Detect which cell encompasses the target text, then output its (x, y) center coordinate. 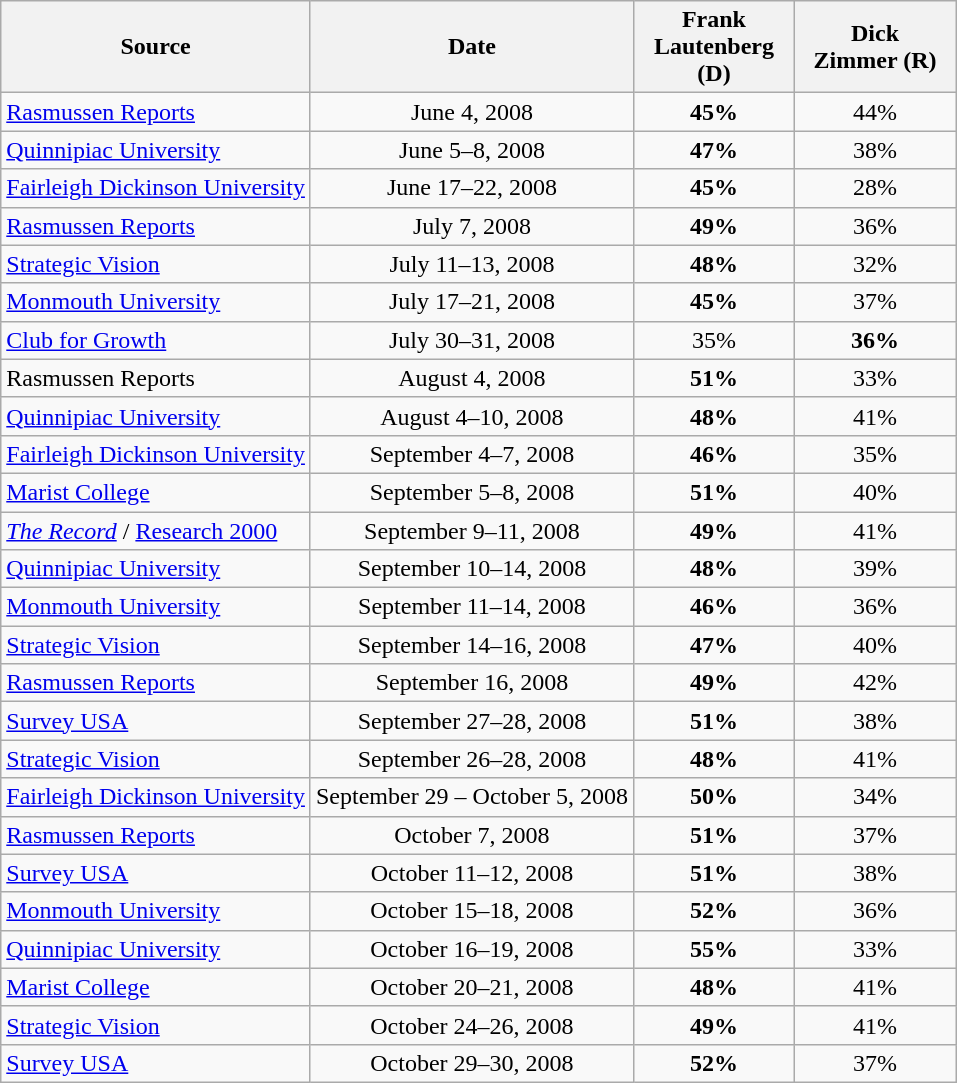
Date (472, 47)
June 4, 2008 (472, 112)
September 14–16, 2008 (472, 645)
42% (876, 683)
55% (714, 949)
July 30–31, 2008 (472, 340)
June 17–22, 2008 (472, 188)
October 11–12, 2008 (472, 873)
October 16–19, 2008 (472, 949)
FrankLautenberg (D) (714, 47)
The Record / Research 2000 (156, 531)
August 4–10, 2008 (472, 416)
October 7, 2008 (472, 835)
September 27–28, 2008 (472, 721)
Club for Growth (156, 340)
September 26–28, 2008 (472, 759)
Source (156, 47)
August 4, 2008 (472, 378)
July 17–21, 2008 (472, 302)
July 7, 2008 (472, 226)
October 24–26, 2008 (472, 1025)
July 11–13, 2008 (472, 264)
DickZimmer (R) (876, 47)
39% (876, 569)
September 9–11, 2008 (472, 531)
44% (876, 112)
34% (876, 797)
32% (876, 264)
September 10–14, 2008 (472, 569)
October 29–30, 2008 (472, 1063)
September 4–7, 2008 (472, 454)
September 11–14, 2008 (472, 607)
September 5–8, 2008 (472, 492)
June 5–8, 2008 (472, 150)
October 20–21, 2008 (472, 987)
50% (714, 797)
October 15–18, 2008 (472, 911)
September 29 – October 5, 2008 (472, 797)
28% (876, 188)
September 16, 2008 (472, 683)
